For the text-containing cell, return its midpoint in [X, Y] coordinate format. 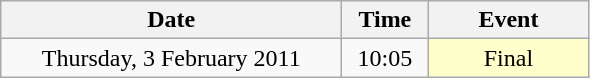
10:05 [385, 58]
Event [508, 20]
Final [508, 58]
Time [385, 20]
Thursday, 3 February 2011 [172, 58]
Date [172, 20]
